Detect which cell encompasses the target text, then output its (x, y) center coordinate. 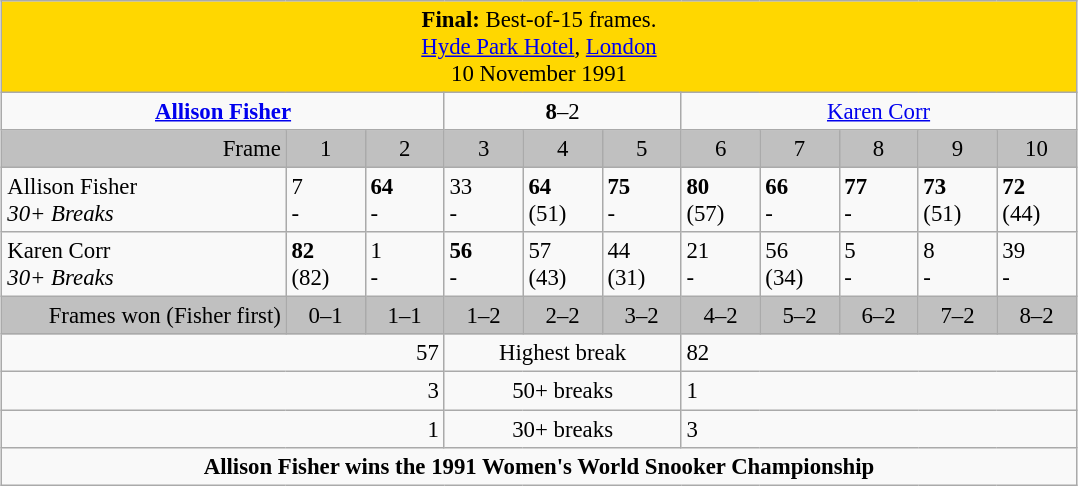
10 (1036, 149)
64- (404, 200)
8- (958, 264)
3–2 (642, 316)
Final: Best-of-15 frames.Hyde Park Hotel, London10 November 1991 (539, 47)
57(43) (562, 264)
4–2 (720, 316)
5 (642, 149)
Allison Fisher 30+ Breaks (144, 200)
75- (642, 200)
9 (958, 149)
1–1 (404, 316)
Highest break (562, 353)
Frame (144, 149)
Allison Fisher wins the 1991 Women's World Snooker Championship (539, 466)
6–2 (878, 316)
7–2 (958, 316)
50+ breaks (562, 391)
Allison Fisher (223, 112)
1- (404, 264)
77- (878, 200)
33- (484, 200)
1–2 (484, 316)
64(51) (562, 200)
30+ breaks (562, 429)
39- (1036, 264)
66- (800, 200)
0–1 (326, 316)
82 (878, 353)
80(57) (720, 200)
56(34) (800, 264)
57 (223, 353)
56- (484, 264)
21- (720, 264)
7 (800, 149)
Karen Corr 30+ Breaks (144, 264)
5–2 (800, 316)
73(51) (958, 200)
4 (562, 149)
8 (878, 149)
44(31) (642, 264)
7- (326, 200)
5- (878, 264)
Karen Corr (878, 112)
2–2 (562, 316)
Frames won (Fisher first) (144, 316)
82(82) (326, 264)
72(44) (1036, 200)
2 (404, 149)
6 (720, 149)
